From the cell containing the given text, extract its center point as (x, y) coordinate. 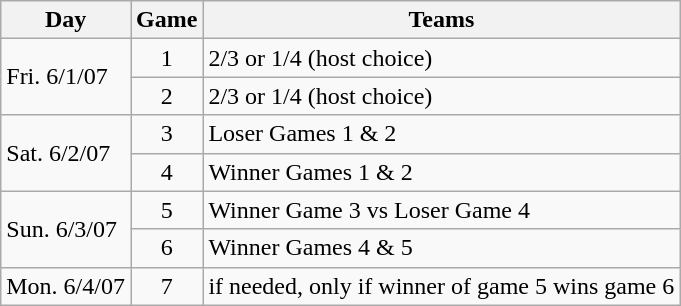
Day (66, 20)
Mon. 6/4/07 (66, 286)
Winner Games 1 & 2 (442, 172)
Sun. 6/3/07 (66, 229)
3 (166, 134)
if needed, only if winner of game 5 wins game 6 (442, 286)
4 (166, 172)
6 (166, 248)
Fri. 6/1/07 (66, 77)
Sat. 6/2/07 (66, 153)
Teams (442, 20)
5 (166, 210)
Winner Game 3 vs Loser Game 4 (442, 210)
Loser Games 1 & 2 (442, 134)
7 (166, 286)
Winner Games 4 & 5 (442, 248)
2 (166, 96)
1 (166, 58)
Game (166, 20)
